Detect which cell encompasses the target text, then output its (X, Y) center coordinate. 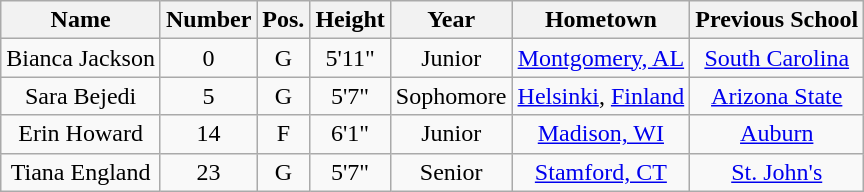
Previous School (777, 20)
Stamford, CT (601, 172)
Number (208, 20)
Hometown (601, 20)
Bianca Jackson (81, 58)
Helsinki, Finland (601, 96)
Pos. (284, 20)
Year (451, 20)
Montgomery, AL (601, 58)
Tiana England (81, 172)
F (284, 134)
Erin Howard (81, 134)
Senior (451, 172)
Sara Bejedi (81, 96)
6'1" (350, 134)
Name (81, 20)
14 (208, 134)
0 (208, 58)
Height (350, 20)
Sophomore (451, 96)
Auburn (777, 134)
Madison, WI (601, 134)
South Carolina (777, 58)
23 (208, 172)
5 (208, 96)
5'11" (350, 58)
Arizona State (777, 96)
St. John's (777, 172)
